From the cell containing the given text, extract its center point as (x, y) coordinate. 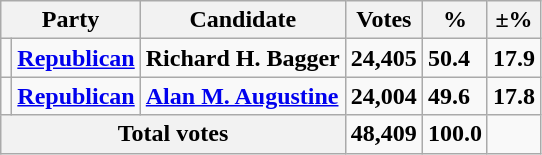
48,409 (384, 134)
24,004 (384, 96)
% (454, 20)
Votes (384, 20)
Candidate (242, 20)
Total votes (174, 134)
Party (71, 20)
17.9 (514, 58)
Alan M. Augustine (242, 96)
100.0 (454, 134)
±% (514, 20)
17.8 (514, 96)
49.6 (454, 96)
50.4 (454, 58)
Richard H. Bagger (242, 58)
24,405 (384, 58)
